Return the [x, y] coordinate for the center point of the cell that contains the specified text.  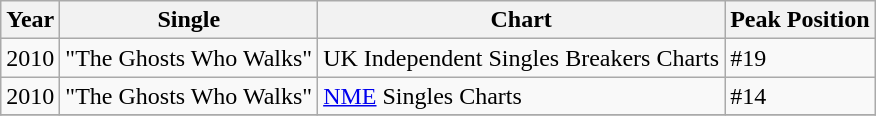
Peak Position [800, 20]
Single [189, 20]
NME Singles Charts [522, 96]
#19 [800, 58]
Chart [522, 20]
Year [30, 20]
#14 [800, 96]
UK Independent Singles Breakers Charts [522, 58]
